Pinpoint the cell where the given text exists, returning its [X, Y] midpoint coordinate. 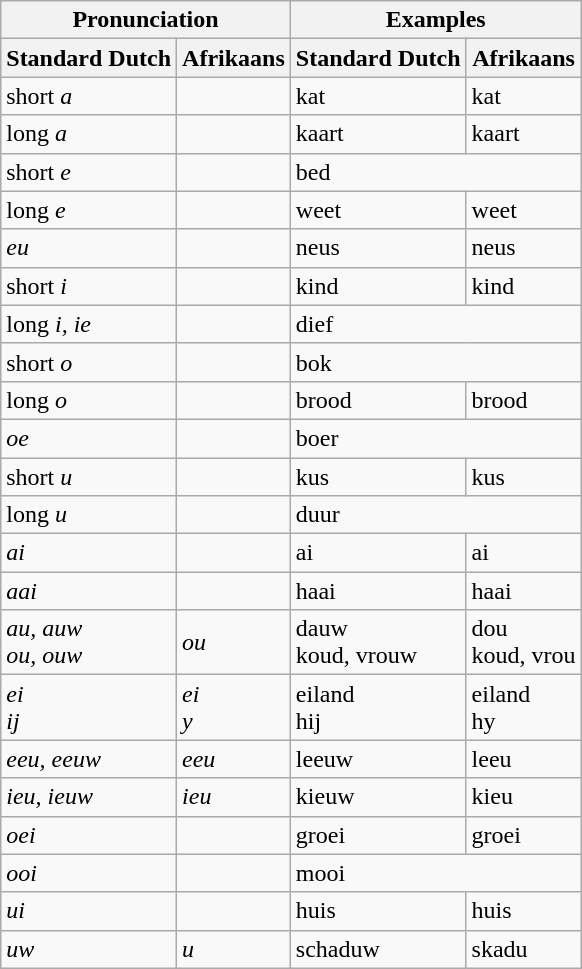
long o [89, 400]
eiland hij [378, 708]
short i [89, 286]
short a [89, 96]
uw [89, 949]
dou koud, vrou [524, 642]
short e [89, 172]
schaduw [378, 949]
duur [436, 515]
dauw koud, vrouw [378, 642]
kieu [524, 797]
skadu [524, 949]
au, auw ou, ouw [89, 642]
short o [89, 362]
dief [436, 324]
eeu [234, 759]
bed [436, 172]
eiland hy [524, 708]
short u [89, 477]
mooi [436, 873]
oe [89, 438]
aai [89, 591]
ei ij [89, 708]
bok [436, 362]
ui [89, 911]
ieu, ieuw [89, 797]
ooi [89, 873]
u [234, 949]
long u [89, 515]
boer [436, 438]
oei [89, 835]
Pronunciation [146, 20]
leeu [524, 759]
ei y [234, 708]
eeu, eeuw [89, 759]
long a [89, 134]
ieu [234, 797]
leeuw [378, 759]
kieuw [378, 797]
long e [89, 210]
long i, ie [89, 324]
eu [89, 248]
Examples [436, 20]
ou [234, 642]
